Return (X, Y) of the center of cell containing provided text 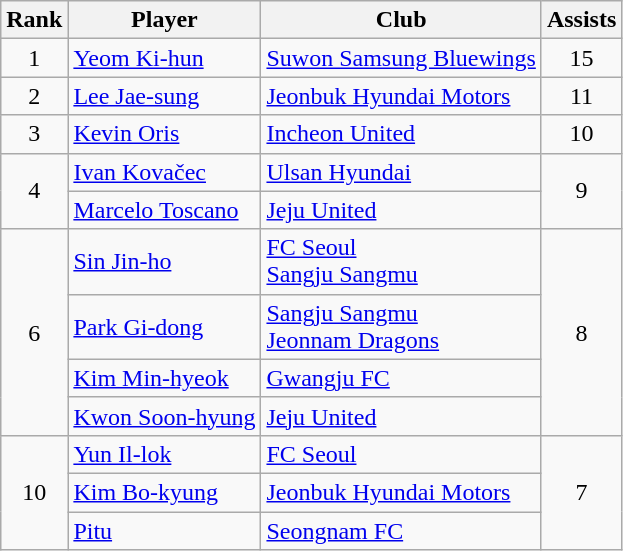
6 (34, 332)
Yeom Ki-hun (164, 58)
Marcelo Toscano (164, 210)
8 (581, 332)
3 (34, 134)
Player (164, 20)
Ulsan Hyundai (401, 172)
Seongnam FC (401, 531)
11 (581, 96)
Kim Bo-kyung (164, 492)
Sangju SangmuJeonnam Dragons (401, 326)
Suwon Samsung Bluewings (401, 58)
15 (581, 58)
4 (34, 191)
Park Gi-dong (164, 326)
Sin Jin-ho (164, 262)
2 (34, 96)
7 (581, 492)
9 (581, 191)
Yun Il-lok (164, 454)
Lee Jae-sung (164, 96)
Gwangju FC (401, 378)
FC SeoulSangju Sangmu (401, 262)
Club (401, 20)
FC Seoul (401, 454)
Assists (581, 20)
Rank (34, 20)
Ivan Kovačec (164, 172)
Kevin Oris (164, 134)
Incheon United (401, 134)
Kwon Soon-hyung (164, 416)
Pitu (164, 531)
1 (34, 58)
Kim Min-hyeok (164, 378)
